For the text-containing cell, return its midpoint in (x, y) coordinate format. 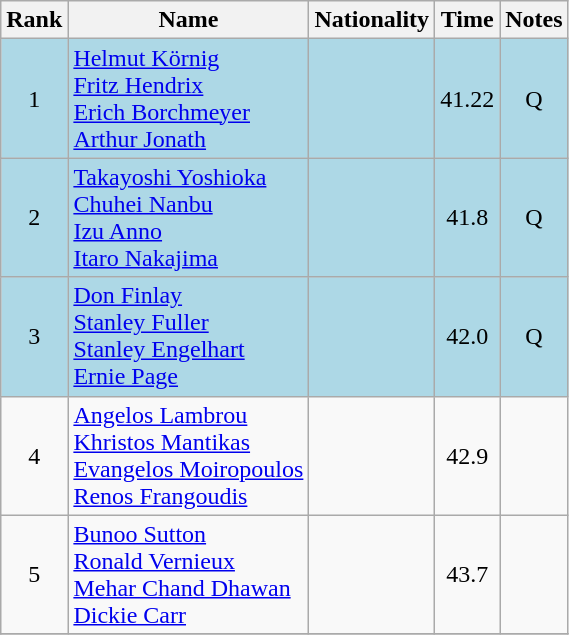
Name (188, 20)
4 (34, 456)
42.9 (468, 456)
41.22 (468, 98)
1 (34, 98)
41.8 (468, 218)
42.0 (468, 336)
Helmut KörnigFritz HendrixErich BorchmeyerArthur Jonath (188, 98)
Time (468, 20)
Angelos LambrouKhristos MantikasEvangelos MoiropoulosRenos Frangoudis (188, 456)
Notes (534, 20)
Rank (34, 20)
Nationality (372, 20)
43.7 (468, 574)
5 (34, 574)
Takayoshi YoshiokaChuhei NanbuIzu AnnoItaro Nakajima (188, 218)
Don FinlayStanley FullerStanley EngelhartErnie Page (188, 336)
Bunoo SuttonRonald VernieuxMehar Chand DhawanDickie Carr (188, 574)
2 (34, 218)
3 (34, 336)
